Return the [x, y] coordinate for the center point of the cell that contains the specified text.  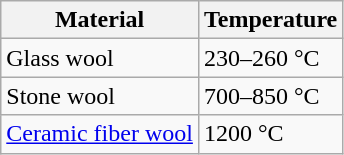
Material [100, 20]
1200 °C [270, 134]
Glass wool [100, 58]
Ceramic fiber wool [100, 134]
Temperature [270, 20]
Stone wool [100, 96]
230–260 °C [270, 58]
700–850 °C [270, 96]
